Capture the cell that displays the provided text and extract its [X, Y] central coordinate. 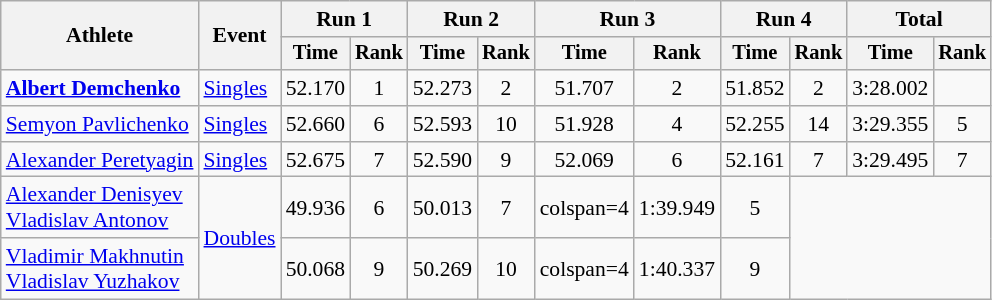
Event [239, 36]
3:29.495 [890, 160]
Run 2 [472, 19]
Alexander Peretyagin [100, 160]
1 [379, 88]
51.928 [584, 124]
1:40.337 [677, 268]
52.593 [442, 124]
52.660 [316, 124]
52.590 [442, 160]
Albert Demchenko [100, 88]
3:28.002 [890, 88]
52.170 [316, 88]
49.936 [316, 208]
50.068 [316, 268]
Total [919, 19]
Athlete [100, 36]
52.255 [754, 124]
Run 3 [628, 19]
52.675 [316, 160]
14 [819, 124]
1:39.949 [677, 208]
Semyon Pavlichenko [100, 124]
Vladimir MakhnutinVladislav Yuzhakov [100, 268]
50.013 [442, 208]
Run 4 [784, 19]
Doubles [239, 238]
51.707 [584, 88]
Alexander DenisyevVladislav Antonov [100, 208]
4 [677, 124]
Run 1 [344, 19]
52.161 [754, 160]
51.852 [754, 88]
52.069 [584, 160]
52.273 [442, 88]
3:29.355 [890, 124]
50.269 [442, 268]
